Output the (X, Y) coordinate of the center of the cell containing the given text.  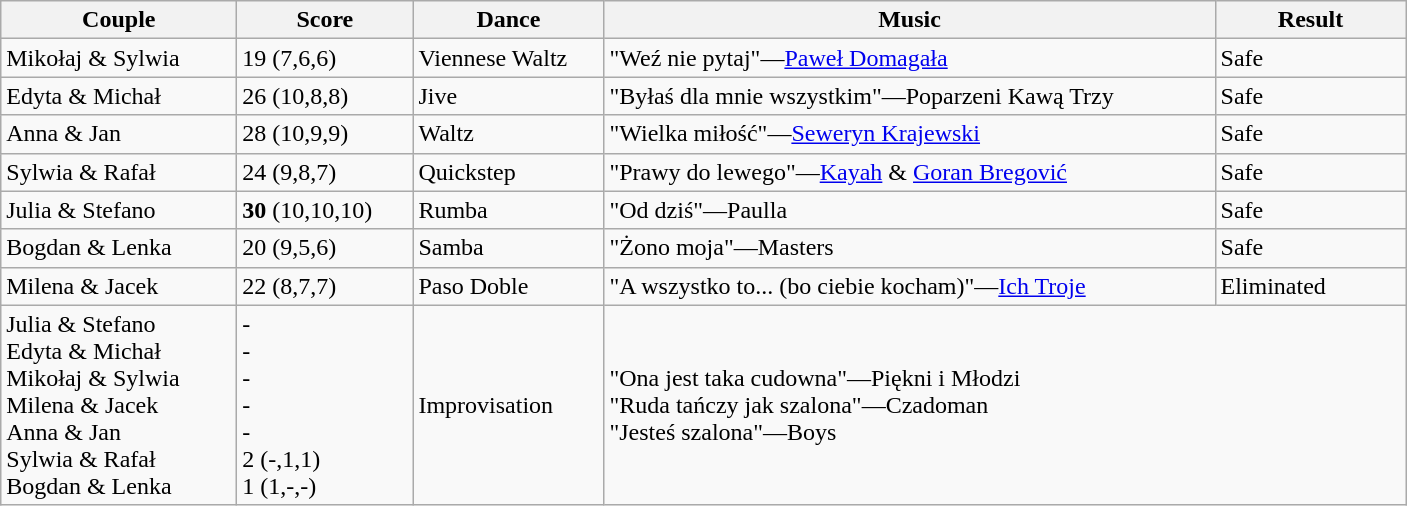
30 (10,10,10) (325, 210)
Waltz (508, 134)
24 (9,8,7) (325, 172)
"Prawy do lewego"—Kayah & Goran Bregović (910, 172)
Dance (508, 20)
"Weź nie pytaj"—Paweł Domagała (910, 58)
Samba (508, 248)
20 (9,5,6) (325, 248)
Julia & StefanoEdyta & MichałMikołaj & SylwiaMilena & JacekAnna & JanSylwia & RafałBogdan & Lenka (119, 405)
Bogdan & Lenka (119, 248)
"Żono moja"—Masters (910, 248)
Mikołaj & Sylwia (119, 58)
Julia & Stefano (119, 210)
Anna & Jan (119, 134)
Edyta & Michał (119, 96)
-----2 (-,1,1)1 (1,-,-) (325, 405)
"Ona jest taka cudowna"—Piękni i Młodzi"Ruda tańczy jak szalona"—Czadoman"Jesteś szalona"—Boys (1005, 405)
Paso Doble (508, 286)
"Od dziś"—Paulla (910, 210)
26 (10,8,8) (325, 96)
Improvisation (508, 405)
Result (1310, 20)
Milena & Jacek (119, 286)
22 (8,7,7) (325, 286)
Score (325, 20)
Jive (508, 96)
Viennese Waltz (508, 58)
28 (10,9,9) (325, 134)
Couple (119, 20)
Quickstep (508, 172)
Music (910, 20)
"A wszystko to... (bo ciebie kocham)"—Ich Troje (910, 286)
"Byłaś dla mnie wszystkim"—Poparzeni Kawą Trzy (910, 96)
19 (7,6,6) (325, 58)
Sylwia & Rafał (119, 172)
Eliminated (1310, 286)
Rumba (508, 210)
"Wielka miłość"—Seweryn Krajewski (910, 134)
